Provide the [x, y] coordinate of the cell's center where the given text is located.  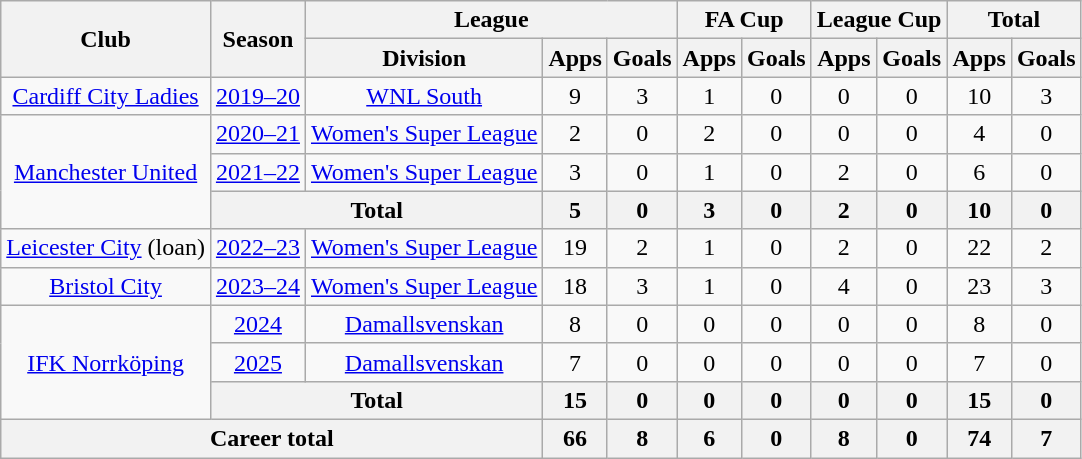
9 [575, 96]
FA Cup [744, 20]
2023–24 [258, 286]
23 [979, 286]
18 [575, 286]
22 [979, 248]
74 [979, 438]
IFK Norrköping [106, 362]
2024 [258, 324]
19 [575, 248]
Career total [272, 438]
WNL South [424, 96]
Season [258, 39]
League Cup [879, 20]
Leicester City (loan) [106, 248]
Cardiff City Ladies [106, 96]
Club [106, 39]
2022–23 [258, 248]
5 [575, 210]
2019–20 [258, 96]
Manchester United [106, 172]
66 [575, 438]
League [491, 20]
2020–21 [258, 134]
Bristol City [106, 286]
2025 [258, 362]
2021–22 [258, 172]
Division [424, 58]
